Return the (X, Y) coordinate for the center point of the cell that contains the specified text.  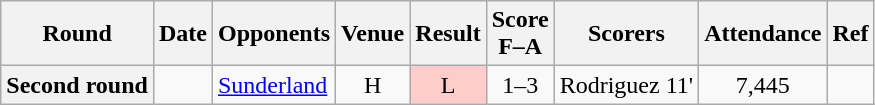
Date (182, 34)
Ref (850, 34)
Sunderland (274, 85)
L (448, 85)
Round (78, 34)
Rodriguez 11' (626, 85)
Attendance (763, 34)
Scorers (626, 34)
Second round (78, 85)
Venue (373, 34)
Result (448, 34)
7,445 (763, 85)
1–3 (520, 85)
ScoreF–A (520, 34)
H (373, 85)
Opponents (274, 34)
